Return (x, y) of the center of cell containing provided text 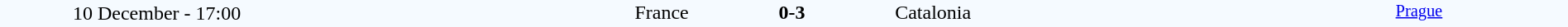
10 December - 17:00 (157, 13)
France (501, 12)
Prague (1419, 13)
Catalonia (1082, 12)
0-3 (791, 12)
